Capture the cell that displays the provided text and extract its (x, y) central coordinate. 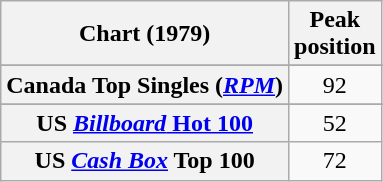
US Cash Box Top 100 (145, 161)
US Billboard Hot 100 (145, 123)
Canada Top Singles (RPM) (145, 85)
92 (335, 85)
Chart (1979) (145, 34)
52 (335, 123)
72 (335, 161)
Peakposition (335, 34)
